Return [x, y] of the center of cell containing provided text 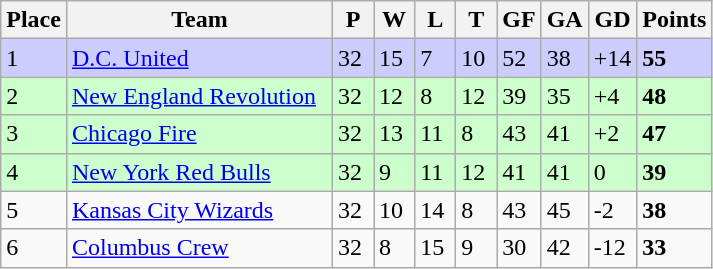
P [354, 20]
30 [519, 248]
14 [436, 210]
-2 [612, 210]
4 [34, 172]
Chicago Fire [199, 134]
35 [564, 96]
42 [564, 248]
6 [34, 248]
0 [612, 172]
T [476, 20]
GD [612, 20]
L [436, 20]
GA [564, 20]
1 [34, 58]
33 [674, 248]
3 [34, 134]
New England Revolution [199, 96]
55 [674, 58]
5 [34, 210]
13 [394, 134]
Place [34, 20]
New York Red Bulls [199, 172]
52 [519, 58]
7 [436, 58]
45 [564, 210]
+2 [612, 134]
2 [34, 96]
Points [674, 20]
+14 [612, 58]
Team [199, 20]
+4 [612, 96]
GF [519, 20]
47 [674, 134]
Columbus Crew [199, 248]
-12 [612, 248]
48 [674, 96]
D.C. United [199, 58]
W [394, 20]
Kansas City Wizards [199, 210]
